Capture the cell that displays the provided text and extract its (x, y) central coordinate. 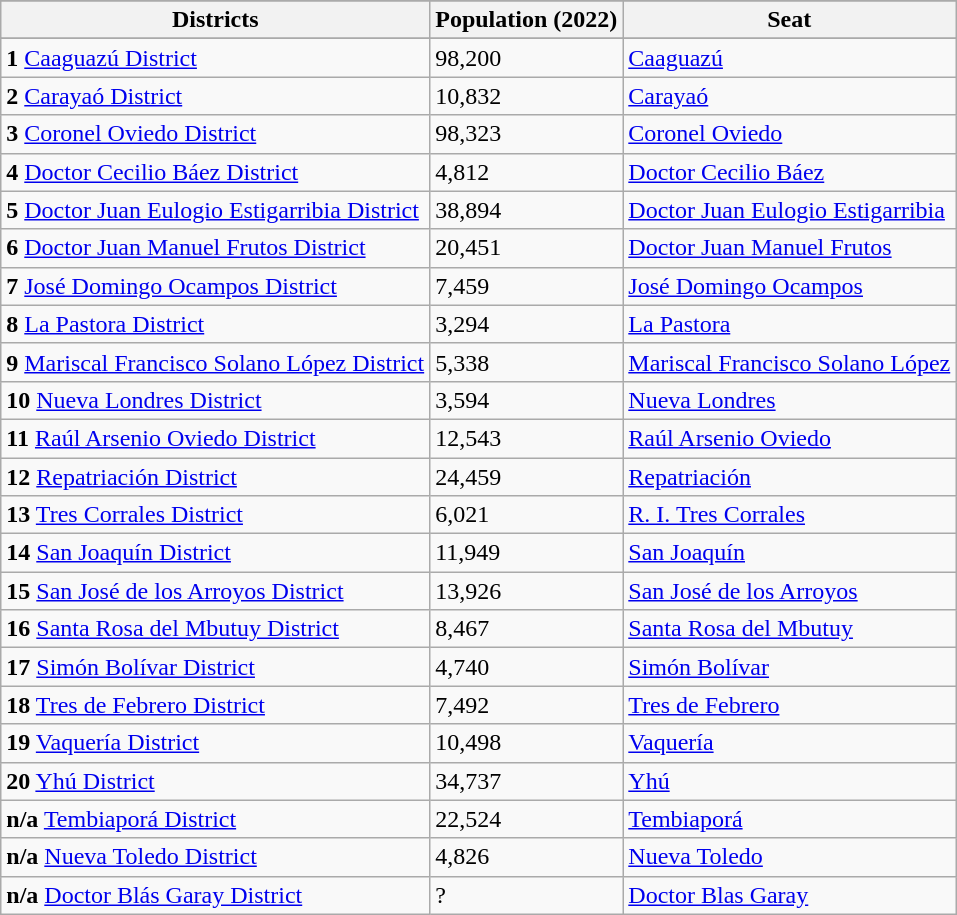
5,338 (526, 362)
San José de los Arroyos (790, 591)
Vaquería (790, 743)
98,323 (526, 134)
Districts (216, 20)
Repatriación (790, 477)
n/a Tembiaporá District (216, 819)
12 Repatriación District (216, 477)
Nueva Londres (790, 400)
Doctor Juan Eulogio Estigarribia (790, 210)
4,812 (526, 172)
17 Simón Bolívar District (216, 667)
6,021 (526, 515)
10 Nueva Londres District (216, 400)
3 Coronel Oviedo District (216, 134)
7 José Domingo Ocampos District (216, 286)
San Joaquín (790, 553)
Raúl Arsenio Oviedo (790, 438)
Carayaó (790, 96)
22,524 (526, 819)
20 Yhú District (216, 781)
4 Doctor Cecilio Báez District (216, 172)
1 Caaguazú District (216, 58)
24,459 (526, 477)
José Domingo Ocampos (790, 286)
38,894 (526, 210)
12,543 (526, 438)
18 Tres de Febrero District (216, 705)
R. I. Tres Corrales (790, 515)
Yhú (790, 781)
2 Carayaó District (216, 96)
Population (2022) (526, 20)
98,200 (526, 58)
Seat (790, 20)
6 Doctor Juan Manuel Frutos District (216, 248)
8,467 (526, 629)
15 San José de los Arroyos District (216, 591)
13 Tres Corrales District (216, 515)
3,594 (526, 400)
10,832 (526, 96)
11,949 (526, 553)
14 San Joaquín District (216, 553)
n/a Doctor Blás Garay District (216, 895)
n/a Nueva Toledo District (216, 857)
4,740 (526, 667)
8 La Pastora District (216, 324)
3,294 (526, 324)
Tembiaporá (790, 819)
Tres de Febrero (790, 705)
Nueva Toledo (790, 857)
? (526, 895)
20,451 (526, 248)
Caaguazú (790, 58)
4,826 (526, 857)
34,737 (526, 781)
11 Raúl Arsenio Oviedo District (216, 438)
Doctor Juan Manuel Frutos (790, 248)
Simón Bolívar (790, 667)
Doctor Cecilio Báez (790, 172)
Santa Rosa del Mbutuy (790, 629)
La Pastora (790, 324)
5 Doctor Juan Eulogio Estigarribia District (216, 210)
10,498 (526, 743)
13,926 (526, 591)
19 Vaquería District (216, 743)
7,492 (526, 705)
16 Santa Rosa del Mbutuy District (216, 629)
Doctor Blas Garay (790, 895)
Coronel Oviedo (790, 134)
Mariscal Francisco Solano López (790, 362)
7,459 (526, 286)
9 Mariscal Francisco Solano López District (216, 362)
